Identify which cell holds the provided text, then report its [X, Y] central coordinate. 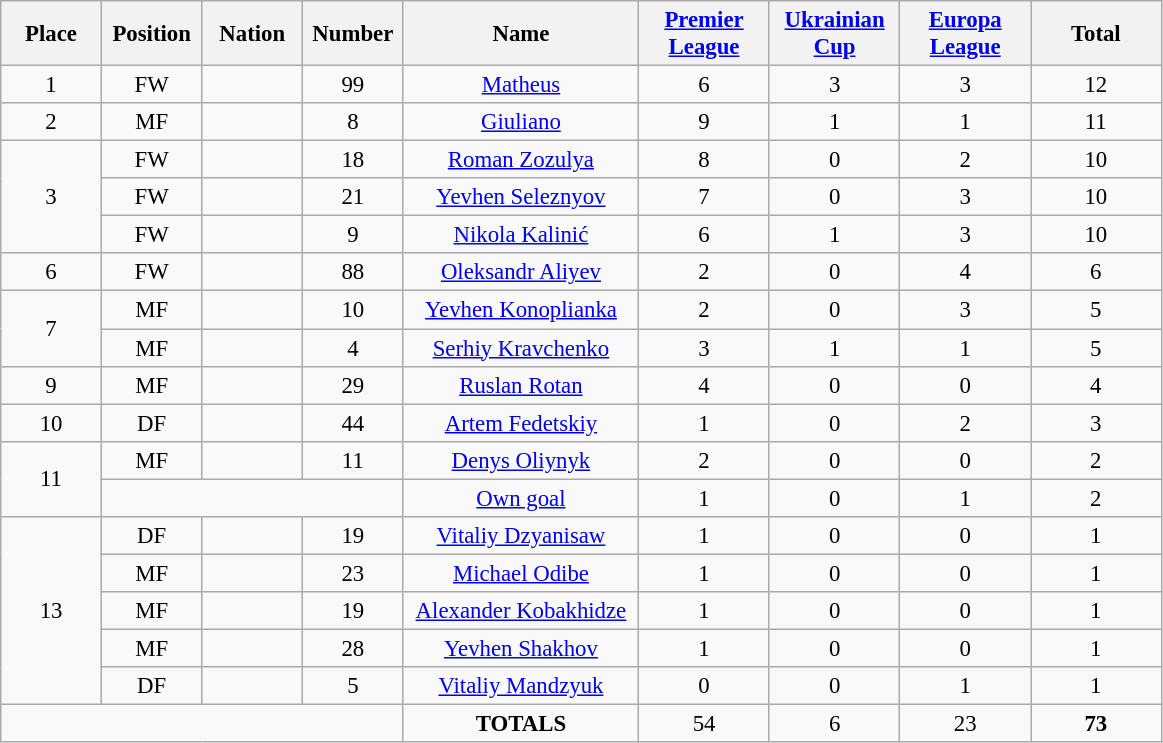
Ruslan Rotan [521, 385]
Nation [252, 34]
Place [52, 34]
Roman Zozulya [521, 160]
Total [1096, 34]
Vitaliy Mandzyuk [521, 686]
Europa League [966, 34]
Vitaliy Dzyanisaw [521, 536]
Matheus [521, 85]
Alexander Kobakhidze [521, 611]
Artem Fedetskiy [521, 423]
54 [704, 724]
Denys Oliynyk [521, 460]
73 [1096, 724]
Oleksandr Aliyev [521, 273]
Name [521, 34]
Own goal [521, 498]
12 [1096, 85]
99 [354, 85]
88 [354, 273]
13 [52, 611]
Michael Odibe [521, 573]
Yevhen Seleznyov [521, 197]
Yevhen Konoplianka [521, 310]
Serhiy Kravchenko [521, 348]
29 [354, 385]
18 [354, 160]
28 [354, 648]
Nikola Kalinić [521, 235]
21 [354, 197]
Position [152, 34]
Ukrainian Cup [834, 34]
TOTALS [521, 724]
Number [354, 34]
Yevhen Shakhov [521, 648]
Giuliano [521, 122]
Premier League [704, 34]
44 [354, 423]
